Return [x, y] of the center of cell containing provided text 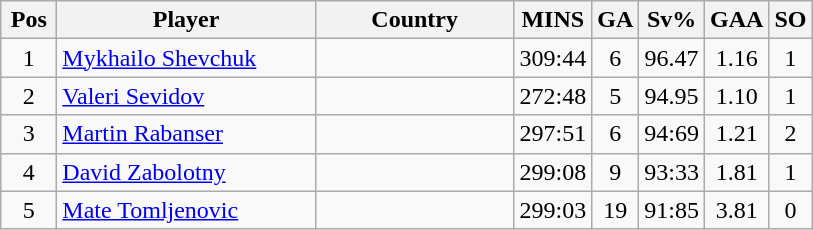
9 [616, 172]
GAA [736, 20]
94:69 [672, 134]
0 [790, 210]
309:44 [553, 58]
Martin Rabanser [186, 134]
94.95 [672, 96]
Pos [29, 20]
96.47 [672, 58]
4 [29, 172]
Mykhailo Shevchuk [186, 58]
SO [790, 20]
Player [186, 20]
Country [414, 20]
91:85 [672, 210]
1.81 [736, 172]
1.10 [736, 96]
299:03 [553, 210]
David Zabolotny [186, 172]
19 [616, 210]
Valeri Sevidov [186, 96]
297:51 [553, 134]
3 [29, 134]
3.81 [736, 210]
GA [616, 20]
1.21 [736, 134]
MINS [553, 20]
93:33 [672, 172]
Sv% [672, 20]
272:48 [553, 96]
299:08 [553, 172]
1.16 [736, 58]
Mate Tomljenovic [186, 210]
